For the text-containing cell, return its midpoint in [X, Y] coordinate format. 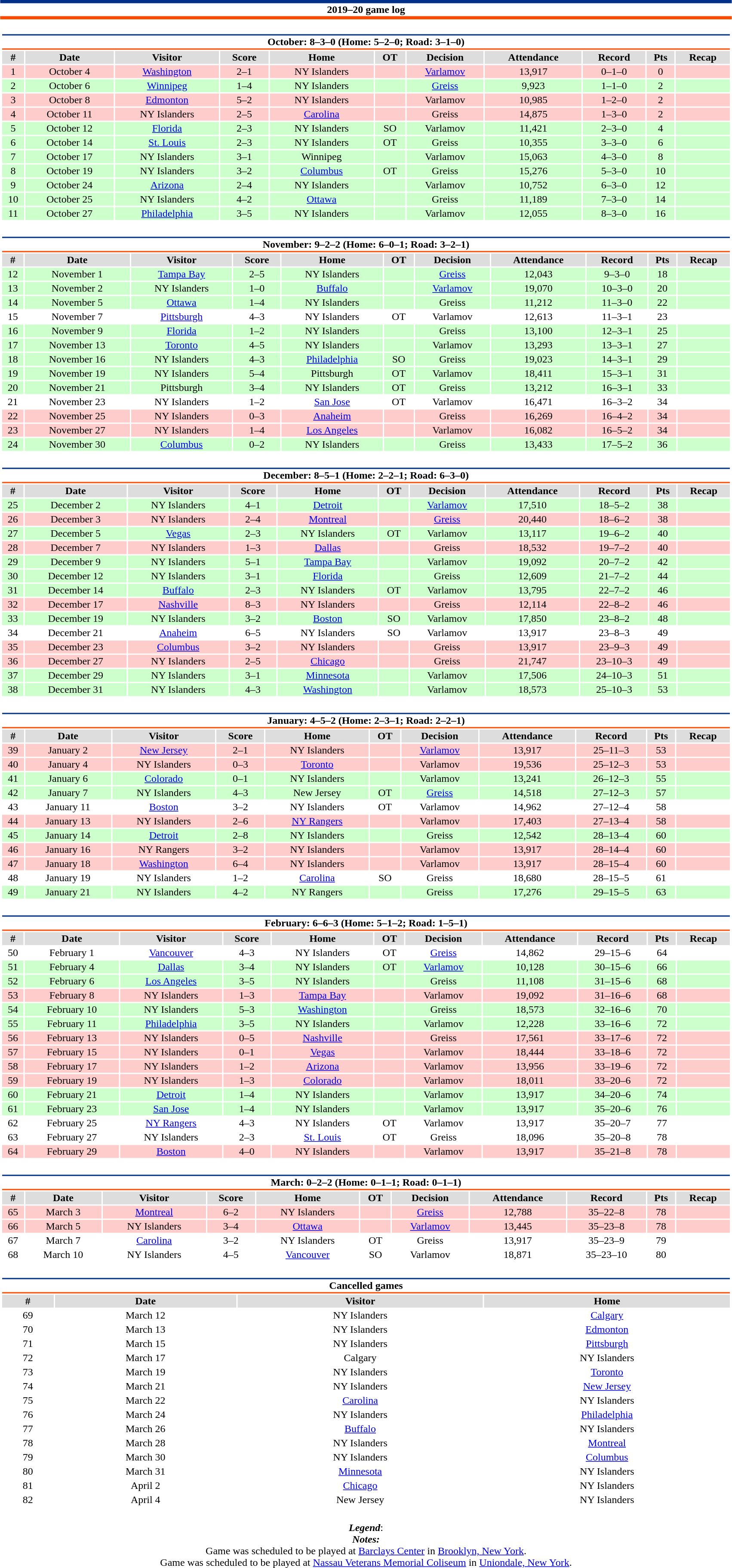
6–3–0 [614, 185]
28 [13, 547]
13,241 [527, 779]
12,114 [532, 604]
10–3–0 [617, 289]
28–15–4 [611, 864]
0–1–0 [614, 72]
35–21–8 [612, 1151]
2–3–0 [614, 129]
December 12 [76, 576]
11 [13, 214]
October 12 [70, 129]
17–5–2 [617, 444]
November 2 [77, 289]
February 10 [72, 1009]
18–6–2 [614, 519]
October 17 [70, 157]
13,956 [530, 1066]
November 7 [77, 317]
February 6 [72, 981]
0–2 [257, 444]
16,082 [538, 430]
21,747 [532, 661]
October 6 [70, 86]
April 2 [145, 1486]
December 2 [76, 505]
7 [13, 157]
27–13–4 [611, 821]
69 [28, 1316]
February 23 [72, 1109]
18,680 [527, 878]
37 [13, 676]
21 [13, 402]
February: 6–6–3 (Home: 5–1–2; Road: 1–5–1) [366, 923]
17,510 [532, 505]
16–3–2 [617, 402]
17,561 [530, 1038]
26 [13, 519]
52 [13, 981]
November 19 [77, 374]
March 19 [145, 1372]
33–17–6 [612, 1038]
19,023 [538, 359]
54 [13, 1009]
13,100 [538, 331]
January 7 [68, 793]
19–6–2 [614, 534]
23–10–3 [614, 661]
32–16–6 [612, 1009]
17 [13, 345]
23–9–3 [614, 647]
65 [13, 1212]
73 [28, 1372]
27–12–3 [611, 793]
13–3–1 [617, 345]
13,433 [538, 444]
35–20–7 [612, 1123]
12,613 [538, 317]
March 21 [145, 1386]
10,128 [530, 967]
23–8–3 [614, 633]
10,752 [533, 185]
March 28 [145, 1443]
29–15–6 [612, 953]
11,189 [533, 199]
January 18 [68, 864]
15–3–1 [617, 374]
14,875 [533, 114]
1–0 [257, 289]
February 11 [72, 1024]
22–8–2 [614, 604]
18,532 [532, 547]
January: 4–5–2 (Home: 2–3–1; Road: 2–2–1) [366, 721]
February 13 [72, 1038]
6–2 [231, 1212]
28–15–5 [611, 878]
30 [13, 576]
39 [13, 750]
16–4–2 [617, 416]
26–12–3 [611, 779]
November 13 [77, 345]
18,411 [538, 374]
9 [13, 185]
81 [28, 1486]
35–23–9 [606, 1241]
October 24 [70, 185]
10,985 [533, 100]
50 [13, 953]
December 21 [76, 633]
13,212 [538, 387]
18,444 [530, 1052]
November 1 [77, 274]
January 21 [68, 892]
15,063 [533, 157]
5–4 [257, 374]
October 8 [70, 100]
59 [13, 1081]
19,536 [527, 764]
17,506 [532, 676]
12–3–1 [617, 331]
5–3–0 [614, 171]
82 [28, 1500]
January 19 [68, 878]
April 4 [145, 1500]
16–5–2 [617, 430]
13,795 [532, 590]
17,276 [527, 892]
December 27 [76, 661]
February 25 [72, 1123]
February 19 [72, 1081]
43 [13, 807]
5 [13, 129]
February 1 [72, 953]
March 15 [145, 1344]
March 3 [63, 1212]
January 6 [68, 779]
December 17 [76, 604]
20,440 [532, 519]
October 27 [70, 214]
February 21 [72, 1095]
November 21 [77, 387]
1–2–0 [614, 100]
14,962 [527, 807]
9–3–0 [617, 274]
35–20–8 [612, 1138]
12,228 [530, 1024]
31–16–6 [612, 996]
March 26 [145, 1429]
15,276 [533, 171]
25–10–3 [614, 689]
12,043 [538, 274]
9,923 [533, 86]
8–3–0 [614, 214]
February 29 [72, 1151]
March 17 [145, 1358]
October 11 [70, 114]
18–5–2 [614, 505]
14–3–1 [617, 359]
December 7 [76, 547]
5–3 [247, 1009]
Cancelled games [366, 1286]
16–3–1 [617, 387]
January 14 [68, 836]
March: 0–2–2 (Home: 0–1–1; Road: 0–1–1) [366, 1183]
December 19 [76, 619]
33–16–6 [612, 1024]
31–15–6 [612, 981]
71 [28, 1344]
18,871 [518, 1254]
67 [13, 1241]
11,212 [538, 302]
December 14 [76, 590]
1 [13, 72]
28–13–4 [611, 836]
8–3 [253, 604]
3–3–0 [614, 142]
6–4 [241, 864]
35–23–8 [606, 1226]
13 [13, 289]
February 17 [72, 1066]
10,355 [533, 142]
13,445 [518, 1226]
March 31 [145, 1471]
12,609 [532, 576]
27–12–4 [611, 807]
February 15 [72, 1052]
28–14–4 [611, 849]
17,850 [532, 619]
January 16 [68, 849]
1–1–0 [614, 86]
November 23 [77, 402]
5–1 [253, 562]
November 27 [77, 430]
11,421 [533, 129]
December 31 [76, 689]
January 4 [68, 764]
22–7–2 [614, 590]
29–15–5 [611, 892]
January 13 [68, 821]
January 11 [68, 807]
March 22 [145, 1401]
December 23 [76, 647]
November 9 [77, 331]
33–18–6 [612, 1052]
March 30 [145, 1457]
34–20–6 [612, 1095]
March 12 [145, 1316]
March 24 [145, 1414]
18,011 [530, 1081]
12,055 [533, 214]
25–11–3 [611, 750]
56 [13, 1038]
11,108 [530, 981]
October 4 [70, 72]
October 25 [70, 199]
November: 9–2–2 (Home: 6–0–1; Road: 3–2–1) [366, 244]
0–5 [247, 1038]
20–7–2 [614, 562]
12,788 [518, 1212]
October 14 [70, 142]
14,862 [530, 953]
5–2 [244, 100]
November 25 [77, 416]
December 9 [76, 562]
17,403 [527, 821]
November 5 [77, 302]
35–23–10 [606, 1254]
21–7–2 [614, 576]
March 13 [145, 1329]
19,070 [538, 289]
4–0 [247, 1151]
2019–20 game log [366, 9]
23–8–2 [614, 619]
62 [13, 1123]
11–3–1 [617, 317]
March 10 [63, 1254]
16,471 [538, 402]
December: 8–5–1 (Home: 2–2–1; Road: 6–3–0) [366, 476]
45 [13, 836]
14,518 [527, 793]
19 [13, 374]
2–6 [241, 821]
November 30 [77, 444]
4–3–0 [614, 157]
0 [661, 72]
16,269 [538, 416]
24–10–3 [614, 676]
35–22–8 [606, 1212]
15 [13, 317]
December 29 [76, 676]
March 7 [63, 1241]
7–3–0 [614, 199]
13,293 [538, 345]
41 [13, 779]
13,117 [532, 534]
12,542 [527, 836]
October 19 [70, 171]
February 27 [72, 1138]
December 5 [76, 534]
December 3 [76, 519]
35–20–6 [612, 1109]
6–5 [253, 633]
11–3–0 [617, 302]
75 [28, 1401]
19–7–2 [614, 547]
4–1 [253, 505]
2–8 [241, 836]
24 [13, 444]
3 [13, 100]
March 5 [63, 1226]
November 16 [77, 359]
October: 8–3–0 (Home: 5–2–0; Road: 3–1–0) [366, 42]
January 2 [68, 750]
30–15–6 [612, 967]
February 8 [72, 996]
47 [13, 864]
1–3–0 [614, 114]
32 [13, 604]
25–12–3 [611, 764]
18,096 [530, 1138]
33–19–6 [612, 1066]
33–20–6 [612, 1081]
February 4 [72, 967]
35 [13, 647]
